Provide the (x, y) coordinate of the cell's center where the given text is located.  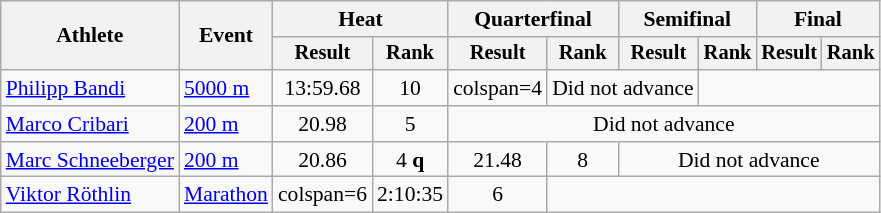
Heat (360, 19)
6 (498, 195)
5 (410, 124)
21.48 (498, 160)
20.86 (322, 160)
5000 m (226, 88)
13:59.68 (322, 88)
Event (226, 36)
Marco Cribari (90, 124)
20.98 (322, 124)
Final (818, 19)
Viktor Röthlin (90, 195)
Athlete (90, 36)
colspan=6 (322, 195)
8 (582, 160)
Marathon (226, 195)
Marc Schneeberger (90, 160)
colspan=4 (498, 88)
Philipp Bandi (90, 88)
Semifinal (687, 19)
4 q (410, 160)
Quarterfinal (533, 19)
10 (410, 88)
2:10:35 (410, 195)
